For the text-containing cell, return its midpoint in (x, y) coordinate format. 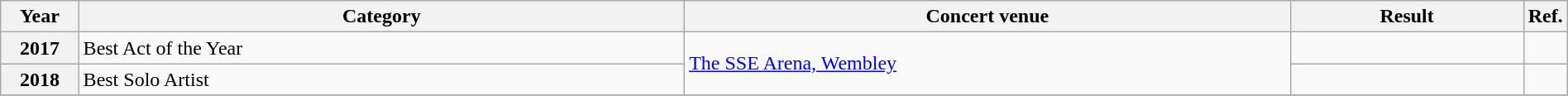
The SSE Arena, Wembley (987, 64)
Ref. (1545, 17)
2017 (40, 48)
Year (40, 17)
Category (382, 17)
Concert venue (987, 17)
2018 (40, 79)
Best Act of the Year (382, 48)
Best Solo Artist (382, 79)
Result (1407, 17)
